Determine the (x, y) coordinate at the center of the cell enclosing the given text.  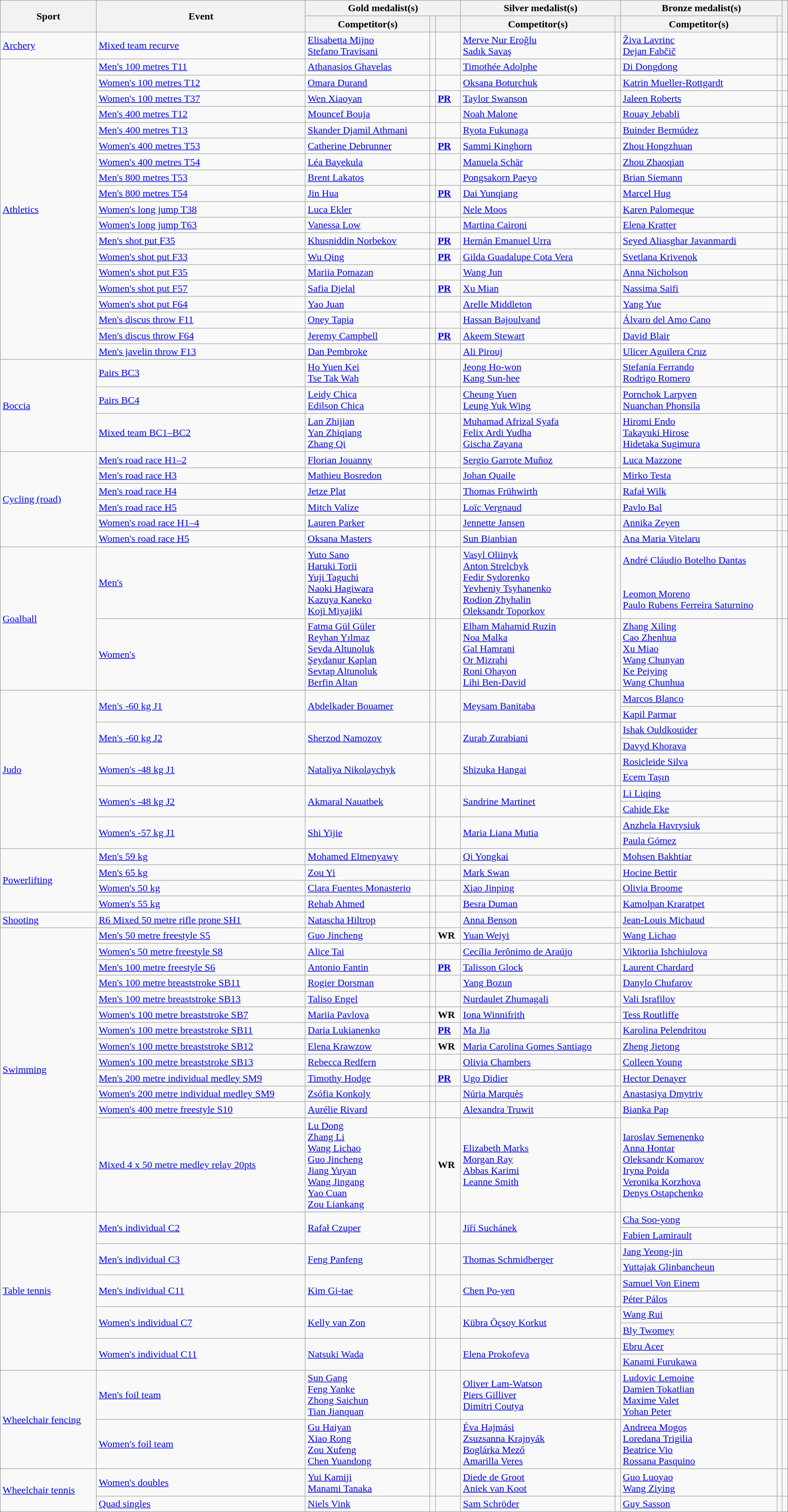
Aurélie Rivard (368, 1109)
Yang Bozun (538, 983)
Men's (201, 583)
Quad singles (201, 1504)
Martina Caironi (538, 225)
Tess Routliffe (699, 1015)
Chen Po-yen (538, 1291)
Timothée Adolphe (538, 67)
Men's 100 metre breaststroke SB11 (201, 983)
Men's -60 kg J1 (201, 706)
Kelly van Zon (368, 1323)
Olivia Broome (699, 888)
Clara Fuentes Monasterio (368, 888)
Sergio Garrote Muñoz (538, 460)
Sport (48, 16)
Viktoriia Ishchiulova (699, 951)
Alice Tai (368, 951)
Seyed Aliasghar Javanmardi (699, 241)
Péter Pálos (699, 1299)
Mixed team recurve (201, 46)
Rosicleide Silva (699, 762)
Women's 100 metres T12 (201, 83)
Cha Soo-yong (699, 1220)
Zhou Hongzhuan (699, 146)
Ho Yuen KeiTse Tak Wah (368, 373)
Rehab Ahmed (368, 904)
Men's discus throw F64 (201, 336)
Hernán Emanuel Urra (538, 241)
Luca Ekler (368, 209)
Sun Bianbian (538, 539)
Hassan Bajoulvand (538, 320)
Pongsakorn Paeyo (538, 177)
Kapil Parmar (699, 714)
Danylo Chufarov (699, 983)
Women's 400 metre freestyle S10 (201, 1109)
Li Liqing (699, 793)
Men's 100 metres T11 (201, 67)
Women's -57 kg J1 (201, 833)
Women's 100 metre breaststroke SB7 (201, 1015)
Marcos Blanco (699, 698)
Ali Pirouj (538, 352)
Women's 400 metres T54 (201, 162)
Women's 100 metre breaststroke SB13 (201, 1062)
Natsuki Wada (368, 1354)
Anna Nicholson (699, 273)
Colleen Young (699, 1062)
Mariia Pavlova (368, 1015)
Oliver Lam-WatsonPiers GilliverDimitri Coutya (538, 1394)
Powerlifting (48, 880)
Guo Jincheng (368, 936)
Women's shot put F35 (201, 273)
Women's long jump T63 (201, 225)
Mixed team BC1–BC2 (201, 433)
Women's 100 metre breaststroke SB11 (201, 1030)
Paula Gómez (699, 841)
Jennette Jansen (538, 523)
Alexandra Truwit (538, 1109)
Cycling (road) (48, 499)
Bronze medalist(s) (702, 8)
Guo LuoyaoWang Ziying (699, 1482)
Pairs BC3 (201, 373)
Jang Yeong-jin (699, 1251)
Anastasiya Dmytriv (699, 1094)
R6 Mixed 50 metre rifle prone SH1 (201, 920)
Shi Yijie (368, 833)
Guy Sasson (699, 1504)
Núria Marquès (538, 1094)
Men's individual C11 (201, 1291)
Yao Juan (368, 304)
Men's road race H5 (201, 507)
Samuel Von Einem (699, 1283)
Timothy Hodge (368, 1078)
Akeem Stewart (538, 336)
Men's 50 metre freestyle S5 (201, 936)
Karen Palomeque (699, 209)
Mariia Pomazan (368, 273)
Živa LavrincDejan Fabčič (699, 46)
Elham Mahamid RuzinNoa MalkaGal HamraniOr MizrahiRoni OhayonLihi Ben-David (538, 655)
Men's individual C2 (201, 1228)
Vanessa Low (368, 225)
Iona Winnifrith (538, 1015)
Skander Djamil Athmani (368, 130)
Zhang XilingCao ZhenhuaXu MiaoWang ChunyanKe PeiyingWang Chunhua (699, 655)
Athletics (48, 209)
Men's 400 metres T13 (201, 130)
Men's 400 metres T12 (201, 114)
Khusniddin Norbekov (368, 241)
Andreea MogoșLoredana TrigiliaBeatrice VioRossana Pasquino (699, 1444)
Zheng Jietong (699, 1046)
Men's 65 kg (201, 872)
Oksana Boturchuk (538, 83)
Gu HaiyanXiao RongZou XufengChen Yuandong (368, 1444)
Wang Rui (699, 1315)
Women's individual C11 (201, 1354)
David Blair (699, 336)
Shooting (48, 920)
Marcel Hug (699, 193)
Rouay Jebabli (699, 114)
Yuan Weiyi (538, 936)
Ryota Fukunaga (538, 130)
Bianka Pap (699, 1109)
Mixed 4 x 50 metre medley relay 20pts (201, 1165)
Women's 200 metre individual medley SM9 (201, 1094)
Florian Jouanny (368, 460)
Vali Israfilov (699, 999)
Lauren Parker (368, 523)
Zou Yi (368, 872)
Kamolpan Kraratpet (699, 904)
Diede de GrootAniek van Koot (538, 1482)
Jean-Louis Michaud (699, 920)
Omara Durand (368, 83)
Daria Lukianenko (368, 1030)
Zurab Zurabiani (538, 738)
Elizabeth MarksMorgan RayAbbas KarimiLeanne Smith (538, 1165)
Meysam Banitaba (538, 706)
Thomas Schmidberger (538, 1259)
Wang Lichao (699, 936)
Jeong Ho-wonKang Sun-hee (538, 373)
Women's shot put F33 (201, 257)
Davyd Khorava (699, 746)
Maria Liana Mutia (538, 833)
Gilda Guadalupe Cota Vera (538, 257)
Ulicer Aguilera Cruz (699, 352)
Natascha Hiltrop (368, 920)
Lu DongZhang LiWang LichaoGuo JinchengJiang YuyanWang JingangYao CuanZou Liankang (368, 1165)
Women's foil team (201, 1444)
Men's road race H1–2 (201, 460)
Cahide Eke (699, 809)
Ana Maria Vitelaru (699, 539)
Swimming (48, 1070)
Yuttajak Glinbancheun (699, 1267)
Ecem Taşın (699, 777)
Xu Mian (538, 288)
André Cláudio Botelho DantasLeomon MorenoPaulo Rubens Ferreira Saturnino (699, 583)
Wen Xiaoyan (368, 98)
Talisson Glock (538, 967)
Men's 100 metre freestyle S6 (201, 967)
Rogier Dorsman (368, 983)
Leidy ChicaEdilson Chica (368, 400)
Men's javelin throw F13 (201, 352)
Sandrine Martinet (538, 801)
Gold medalist(s) (383, 8)
Mouncef Bouja (368, 114)
Pavlo Bal (699, 507)
Brian Siemann (699, 177)
Yuto SanoHaruki ToriiYuji TaguchiNaoki HagiwaraKazuya KanekoKoji Miyajiki (368, 583)
Jetze Plat (368, 491)
Akmaral Nauatbek (368, 801)
Women's road race H5 (201, 539)
Feng Panfeng (368, 1259)
Men's foil team (201, 1394)
Noah Malone (538, 114)
Di Dongdong (699, 67)
Katrin Mueller-Rottgardt (699, 83)
Oksana Masters (368, 539)
Sammi Kinghorn (538, 146)
Wu Qing (368, 257)
Elena Krawzow (368, 1046)
Manuela Schär (538, 162)
Mohamed Elmenyawy (368, 856)
Mirko Testa (699, 475)
Nurdaulet Zhumagali (538, 999)
Archery (48, 46)
Women's -48 kg J2 (201, 801)
Bly Twomey (699, 1330)
Yui KamijiManami Tanaka (368, 1482)
Thomas Frühwirth (538, 491)
Oney Tapia (368, 320)
Women's individual C7 (201, 1323)
Goalball (48, 619)
Léa Bayekula (368, 162)
Fatma Gül GülerReyhan YılmazSevda AltunolukŞeydanur KaplanSevtap AltunolukBerfin Altan (368, 655)
Qi Yongkai (538, 856)
Kim Gi-tae (368, 1291)
Wheelchair fencing (48, 1419)
Dan Pembroke (368, 352)
Men's shot put F35 (201, 241)
Mathieu Bosredon (368, 475)
Anna Benson (538, 920)
Women's shot put F57 (201, 288)
Johan Quaile (538, 475)
Álvaro del Amo Cano (699, 320)
Yang Yue (699, 304)
Event (201, 16)
Elisabetta MijnoStefano Travisani (368, 46)
Zsófia Konkoly (368, 1094)
Karolina Pelendritou (699, 1030)
Sun GangFeng YankeZhong SaichunTian Jianquan (368, 1394)
Taylor Swanson (538, 98)
Rebecca Redfern (368, 1062)
Merve Nur EroğluSadık Savaş (538, 46)
Women's doubles (201, 1482)
Cecília Jerônimo de Araújo (538, 951)
Safia Djelal (368, 288)
Loïc Vergnaud (538, 507)
Pairs BC4 (201, 400)
Muhamad Afrizal SyafaFelix Ardi YudhaGischa Zayana (538, 433)
Women's 100 metres T37 (201, 98)
Iaroslav SemenenkoAnna HontarOleksandr KomarovIryna PoidaVeronika KorzhovaDenys Ostapchenko (699, 1165)
Mark Swan (538, 872)
Ishak Ouldkouider (699, 730)
Buinder Bermúdez (699, 130)
Nele Moos (538, 209)
Svetlana Krivenok (699, 257)
Lan ZhijianYan ZhiqiangZhang Qi (368, 433)
Men's individual C3 (201, 1259)
Cheung YuenLeung Yuk Wing (538, 400)
Men's 200 metre individual medley SM9 (201, 1078)
Elena Kratter (699, 225)
Women's 400 metres T53 (201, 146)
Éva HajmásiZsuzsanna KrajnyákBoglárka MezőAmarilla Veres (538, 1444)
Vasyl OliinykAnton StrelchykFedir SydorenkoYevheniy TsyhanenkoRodion ZhyhalinOleksandr Toporkov (538, 583)
Women's shot put F64 (201, 304)
Sherzod Namozov (368, 738)
Shizuka Hangai (538, 770)
Olivia Chambers (538, 1062)
Mitch Valize (368, 507)
Kübra Öçsoy Korkut (538, 1323)
Men's -60 kg J2 (201, 738)
Maria Carolina Gomes Santiago (538, 1046)
Women's 50 metre freestyle S8 (201, 951)
Hector Denayer (699, 1078)
Mohsen Bakhtiar (699, 856)
Rafał Czuper (368, 1228)
Women's 100 metre breaststroke SB12 (201, 1046)
Men's 100 metre breaststroke SB13 (201, 999)
Xiao Jinping (538, 888)
Hocine Bettir (699, 872)
Men's 800 metres T54 (201, 193)
Fabien Lamirault (699, 1236)
Women's (201, 655)
Men's discus throw F11 (201, 320)
Ma Jia (538, 1030)
Hiromi EndoTakayuki HiroseHidetaka Sugimura (699, 433)
Antonio Fantin (368, 967)
Ugo Didier (538, 1078)
Ebru Acer (699, 1346)
Laurent Chardard (699, 967)
Kanami Furukawa (699, 1362)
Zhou Zhaoqian (699, 162)
Women's -48 kg J1 (201, 770)
Jiří Suchánek (538, 1228)
Pornchok LarpyenNuanchan Phonsila (699, 400)
Athanasios Ghavelas (368, 67)
Table tennis (48, 1291)
Anzhela Havrysiuk (699, 825)
Catherine Debrunner (368, 146)
Women's 50 kg (201, 888)
Abdelkader Bouamer (368, 706)
Annika Zeyen (699, 523)
Ludovic LemoineDamien TokatlianMaxime ValetYohan Peter (699, 1394)
Jaleen Roberts (699, 98)
Sam Schröder (538, 1504)
Dai Yunqiang (538, 193)
Rafał Wilk (699, 491)
Jeremy Campbell (368, 336)
Elena Prokofeva (538, 1354)
Judo (48, 770)
Men's road race H4 (201, 491)
Niels Vink (368, 1504)
Men's road race H3 (201, 475)
Arelle Middleton (538, 304)
Taliso Engel (368, 999)
Women's long jump T38 (201, 209)
Besra Duman (538, 904)
Silver medalist(s) (540, 8)
Wang Jun (538, 273)
Stefanía FerrandoRodrigo Romero (699, 373)
Nataliya Nikolaychyk (368, 770)
Jin Hua (368, 193)
Nassima Saifi (699, 288)
Women's road race H1–4 (201, 523)
Luca Mazzone (699, 460)
Men's 59 kg (201, 856)
Wheelchair tennis (48, 1490)
Women's 55 kg (201, 904)
Men's 800 metres T53 (201, 177)
Brent Lakatos (368, 177)
Boccia (48, 406)
